Output the [X, Y] coordinate of the center of the cell containing the given text.  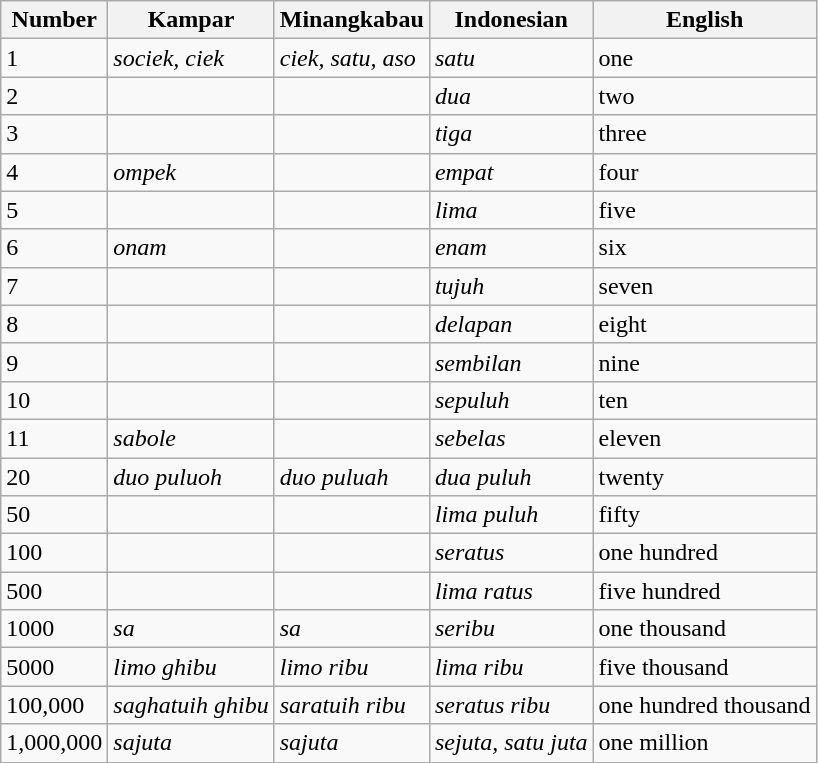
sepuluh [511, 400]
five [704, 210]
1,000,000 [54, 743]
fifty [704, 515]
twenty [704, 477]
one million [704, 743]
6 [54, 248]
ciek, satu, aso [352, 58]
three [704, 134]
Indonesian [511, 20]
50 [54, 515]
one thousand [704, 629]
two [704, 96]
one hundred [704, 553]
tujuh [511, 286]
lima puluh [511, 515]
sebelas [511, 438]
empat [511, 172]
10 [54, 400]
seribu [511, 629]
11 [54, 438]
eleven [704, 438]
sociek, ciek [191, 58]
seven [704, 286]
dua [511, 96]
ompek [191, 172]
sembilan [511, 362]
dua puluh [511, 477]
8 [54, 324]
20 [54, 477]
Kampar [191, 20]
seratus [511, 553]
tiga [511, 134]
one [704, 58]
1 [54, 58]
1000 [54, 629]
English [704, 20]
100 [54, 553]
4 [54, 172]
9 [54, 362]
nine [704, 362]
limo ribu [352, 667]
2 [54, 96]
five thousand [704, 667]
Number [54, 20]
lima ribu [511, 667]
duo puluoh [191, 477]
ten [704, 400]
100,000 [54, 705]
5000 [54, 667]
5 [54, 210]
sabole [191, 438]
saratuih ribu [352, 705]
enam [511, 248]
7 [54, 286]
one hundred thousand [704, 705]
Minangkabau [352, 20]
limo ghibu [191, 667]
eight [704, 324]
saghatuih ghibu [191, 705]
lima [511, 210]
duo puluah [352, 477]
seratus ribu [511, 705]
four [704, 172]
onam [191, 248]
six [704, 248]
500 [54, 591]
satu [511, 58]
sejuta, satu juta [511, 743]
lima ratus [511, 591]
delapan [511, 324]
five hundred [704, 591]
3 [54, 134]
